Output the (x, y) coordinate of the center of the cell containing the given text.  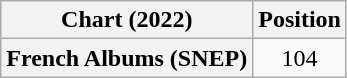
Chart (2022) (127, 20)
French Albums (SNEP) (127, 58)
104 (300, 58)
Position (300, 20)
